Capture the cell that displays the provided text and extract its (X, Y) central coordinate. 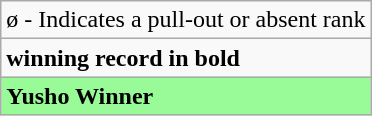
winning record in bold (186, 58)
Yusho Winner (186, 96)
ø - Indicates a pull-out or absent rank (186, 20)
